Search for the cell housing the specified text and yield its (x, y) center coordinate. 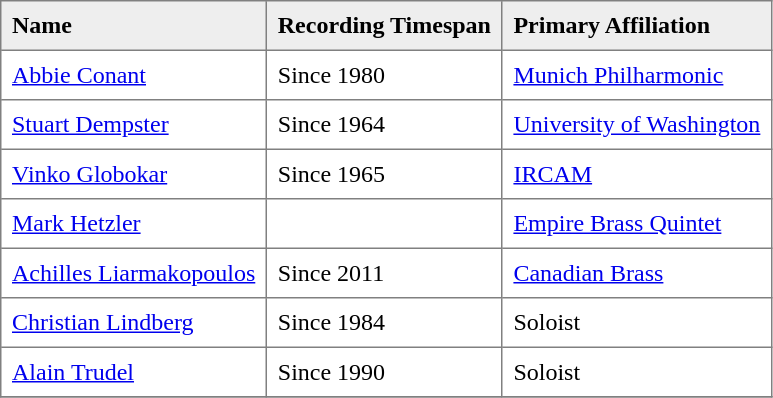
Recording Timespan (385, 26)
Vinko Globokar (134, 174)
Christian Lindberg (134, 323)
Canadian Brass (636, 273)
Since 1990 (385, 372)
Name (134, 26)
Since 1965 (385, 174)
Stuart Dempster (134, 125)
Munich Philharmonic (636, 75)
IRCAM (636, 174)
Empire Brass Quintet (636, 224)
Since 1984 (385, 323)
University of Washington (636, 125)
Abbie Conant (134, 75)
Primary Affiliation (636, 26)
Alain Trudel (134, 372)
Since 1980 (385, 75)
Since 1964 (385, 125)
Since 2011 (385, 273)
Mark Hetzler (134, 224)
Achilles Liarmakopoulos (134, 273)
